For the text-containing cell, return its midpoint in [x, y] coordinate format. 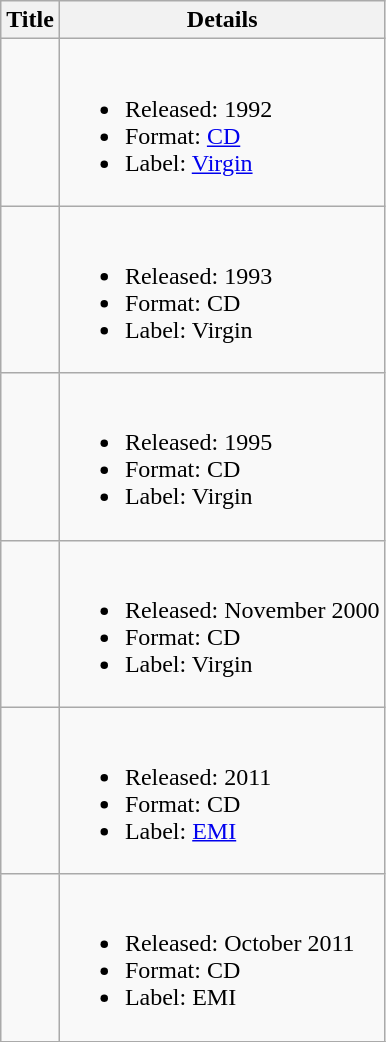
Released: 1992Format: CDLabel: Virgin [222, 122]
Released: 1993Format: CDLabel: Virgin [222, 290]
Released: 1995Format: CDLabel: Virgin [222, 456]
Released: November 2000Format: CDLabel: Virgin [222, 624]
Released: October 2011Format: CDLabel: EMI [222, 958]
Title [30, 20]
Released: 2011Format: CDLabel: EMI [222, 790]
Details [222, 20]
